From the cell containing the given text, extract its center point as (X, Y) coordinate. 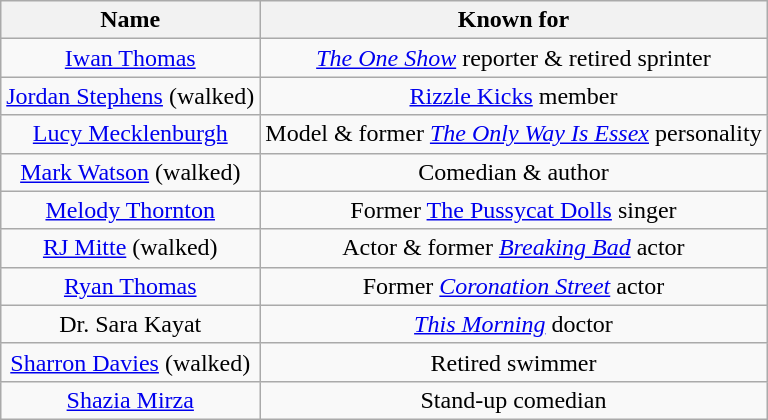
Shazia Mirza (130, 400)
Former The Pussycat Dolls singer (514, 210)
RJ Mitte (walked) (130, 248)
Ryan Thomas (130, 286)
Melody Thornton (130, 210)
This Morning doctor (514, 324)
Sharron Davies (walked) (130, 362)
Name (130, 20)
Stand-up comedian (514, 400)
Model & former The Only Way Is Essex personality (514, 134)
Iwan Thomas (130, 58)
Mark Watson (walked) (130, 172)
Rizzle Kicks member (514, 96)
Retired swimmer (514, 362)
The One Show reporter & retired sprinter (514, 58)
Former Coronation Street actor (514, 286)
Jordan Stephens (walked) (130, 96)
Actor & former Breaking Bad actor (514, 248)
Dr. Sara Kayat (130, 324)
Known for (514, 20)
Comedian & author (514, 172)
Lucy Mecklenburgh (130, 134)
